Pinpoint the cell where the given text exists, returning its (X, Y) midpoint coordinate. 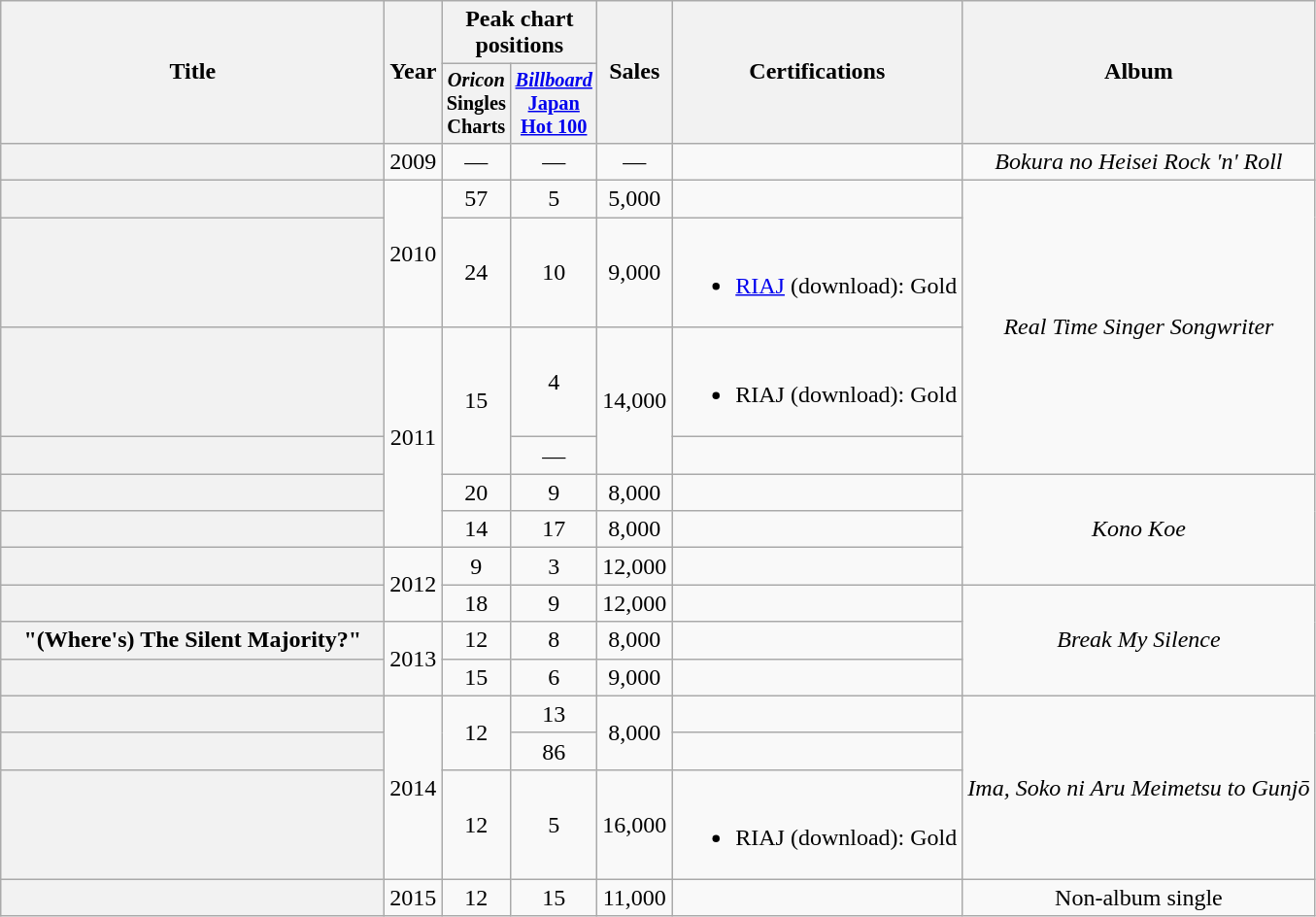
14 (476, 529)
14,000 (635, 400)
86 (554, 751)
Kono Koe (1138, 529)
Ima, Soko ni Aru Meimetsu to Gunjō (1138, 787)
4 (554, 383)
Sales (635, 72)
2014 (414, 787)
Break My Silence (1138, 640)
2013 (414, 659)
18 (476, 603)
2009 (414, 161)
Album (1138, 72)
Real Time Singer Songwriter (1138, 327)
2012 (414, 585)
Certifications (818, 72)
2015 (414, 898)
Year (414, 72)
16,000 (635, 824)
24 (476, 272)
3 (554, 566)
5,000 (635, 199)
2010 (414, 255)
6 (554, 677)
Peak chart positions (520, 33)
Billboard Japan Hot 100 (554, 104)
8 (554, 640)
57 (476, 199)
2011 (414, 437)
Non-album single (1138, 898)
17 (554, 529)
Oricon Singles Charts (476, 104)
10 (554, 272)
20 (476, 492)
11,000 (635, 898)
Title (192, 72)
Bokura no Heisei Rock 'n' Roll (1138, 161)
"(Where's) The Silent Majority?" (192, 640)
13 (554, 714)
